Determine the (X, Y) coordinate at the center of the cell enclosing the given text.  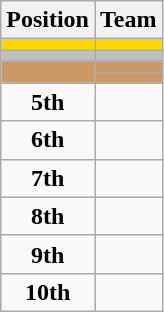
6th (48, 140)
10th (48, 292)
Team (128, 20)
7th (48, 178)
9th (48, 254)
Position (48, 20)
5th (48, 102)
8th (48, 216)
